Pinpoint the cell where the given text exists, returning its (x, y) midpoint coordinate. 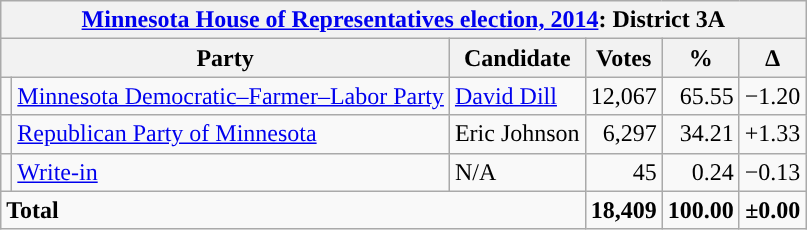
100.00 (700, 210)
Minnesota House of Representatives election, 2014: District 3A (404, 20)
Write-in (231, 172)
0.24 (700, 172)
+1.33 (772, 134)
−0.13 (772, 172)
6,297 (624, 134)
% (700, 58)
Minnesota Democratic–Farmer–Labor Party (231, 96)
Total (293, 210)
∆ (772, 58)
Votes (624, 58)
12,067 (624, 96)
45 (624, 172)
Eric Johnson (517, 134)
65.55 (700, 96)
David Dill (517, 96)
N/A (517, 172)
±0.00 (772, 210)
18,409 (624, 210)
−1.20 (772, 96)
Party (226, 58)
34.21 (700, 134)
Republican Party of Minnesota (231, 134)
Candidate (517, 58)
